Search for the cell housing the specified text and yield its [x, y] center coordinate. 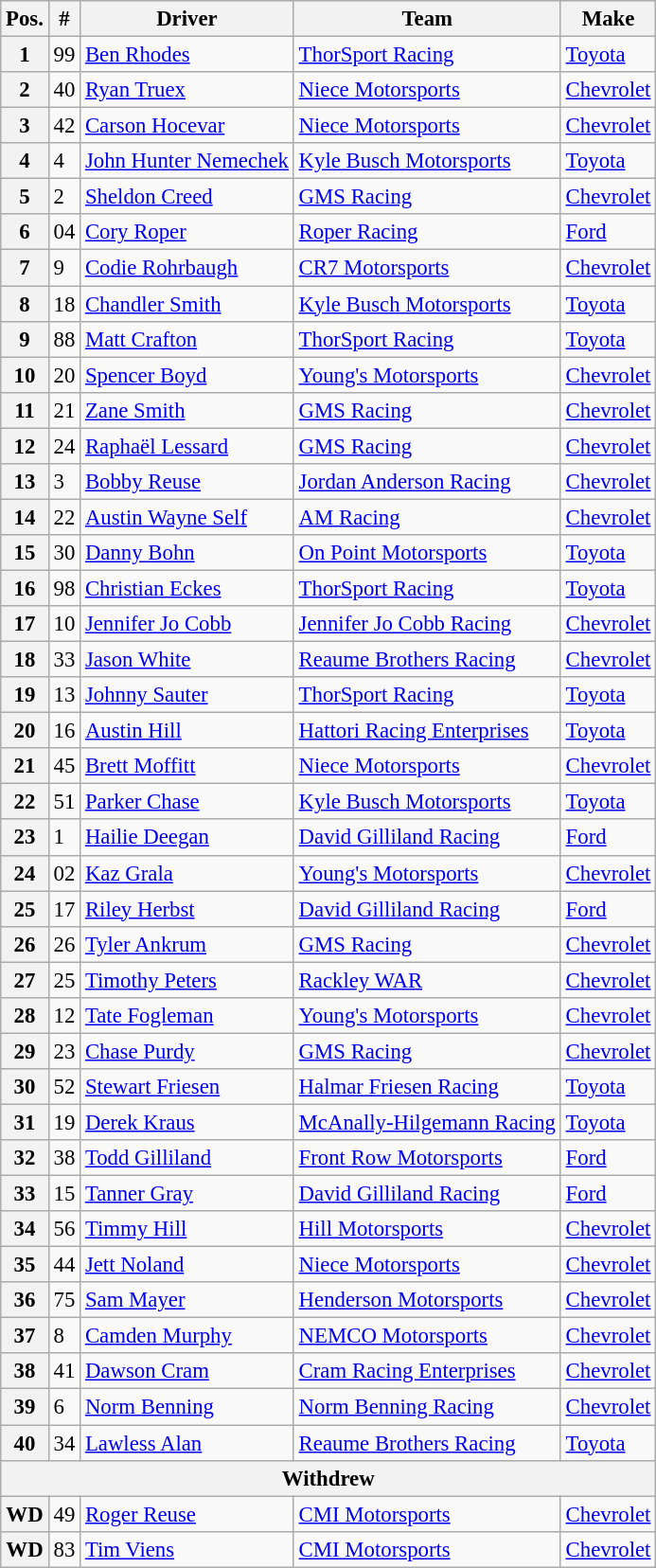
Zane Smith [187, 410]
Rackley WAR [427, 980]
Spencer Boyd [187, 375]
Hattori Racing Enterprises [427, 731]
Timmy Hill [187, 1229]
Make [608, 19]
Front Row Motorsports [427, 1158]
41 [64, 1372]
Sheldon Creed [187, 197]
McAnally-Hilgemann Racing [427, 1122]
02 [64, 873]
Bobby Reuse [187, 482]
29 [25, 1051]
83 [64, 1549]
Ryan Truex [187, 90]
# [64, 19]
John Hunter Nemechek [187, 161]
Jennifer Jo Cobb Racing [427, 624]
NEMCO Motorsports [427, 1336]
Derek Kraus [187, 1122]
14 [25, 517]
Pos. [25, 19]
51 [64, 802]
28 [25, 1016]
Cram Racing Enterprises [427, 1372]
49 [64, 1514]
42 [64, 126]
31 [25, 1122]
32 [25, 1158]
Jordan Anderson Racing [427, 482]
04 [64, 232]
7 [25, 268]
Tanner Gray [187, 1194]
Ben Rhodes [187, 55]
Jason White [187, 660]
Norm Benning Racing [427, 1407]
Austin Hill [187, 731]
Parker Chase [187, 802]
35 [25, 1265]
75 [64, 1300]
88 [64, 339]
Camden Murphy [187, 1336]
Matt Crafton [187, 339]
Roger Reuse [187, 1514]
Lawless Alan [187, 1443]
Codie Rohrbaugh [187, 268]
56 [64, 1229]
37 [25, 1336]
Timothy Peters [187, 980]
On Point Motorsports [427, 553]
36 [25, 1300]
Hill Motorsports [427, 1229]
Roper Racing [427, 232]
Norm Benning [187, 1407]
CR7 Motorsports [427, 268]
45 [64, 766]
Hailie Deegan [187, 838]
Tim Viens [187, 1549]
Raphaël Lessard [187, 446]
Carson Hocevar [187, 126]
Christian Eckes [187, 588]
Halmar Friesen Racing [427, 1087]
98 [64, 588]
Kaz Grala [187, 873]
27 [25, 980]
Johnny Sauter [187, 695]
Jett Noland [187, 1265]
Brett Moffitt [187, 766]
99 [64, 55]
Austin Wayne Self [187, 517]
Cory Roper [187, 232]
Riley Herbst [187, 909]
Dawson Cram [187, 1372]
Jennifer Jo Cobb [187, 624]
AM Racing [427, 517]
11 [25, 410]
Driver [187, 19]
Chase Purdy [187, 1051]
Todd Gilliland [187, 1158]
Withdrew [328, 1478]
Tyler Ankrum [187, 944]
39 [25, 1407]
52 [64, 1087]
Tate Fogleman [187, 1016]
Danny Bohn [187, 553]
44 [64, 1265]
5 [25, 197]
Henderson Motorsports [427, 1300]
Stewart Friesen [187, 1087]
Team [427, 19]
Sam Mayer [187, 1300]
Chandler Smith [187, 304]
